For the text-containing cell, return its midpoint in [x, y] coordinate format. 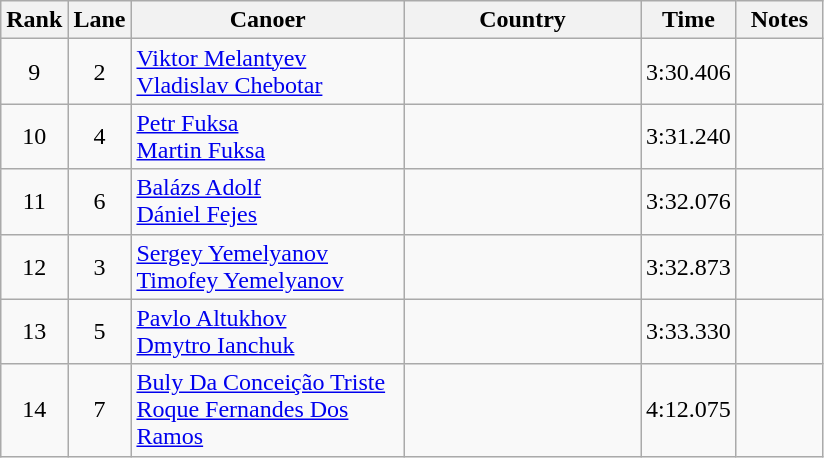
6 [100, 202]
7 [100, 410]
3:31.240 [689, 136]
14 [34, 410]
Rank [34, 20]
12 [34, 266]
4:12.075 [689, 410]
Pavlo AltukhovDmytro Ianchuk [268, 332]
2 [100, 72]
3:32.873 [689, 266]
3:30.406 [689, 72]
5 [100, 332]
3 [100, 266]
Balázs AdolfDániel Fejes [268, 202]
Buly Da Conceição TristeRoque Fernandes Dos Ramos [268, 410]
10 [34, 136]
Petr FuksaMartin Fuksa [268, 136]
3:32.076 [689, 202]
Country [522, 20]
Lane [100, 20]
Sergey YemelyanovTimofey Yemelyanov [268, 266]
4 [100, 136]
Notes [779, 20]
Time [689, 20]
9 [34, 72]
Viktor MelantyevVladislav Chebotar [268, 72]
11 [34, 202]
13 [34, 332]
Canoer [268, 20]
3:33.330 [689, 332]
